Capture the cell that displays the provided text and extract its [x, y] central coordinate. 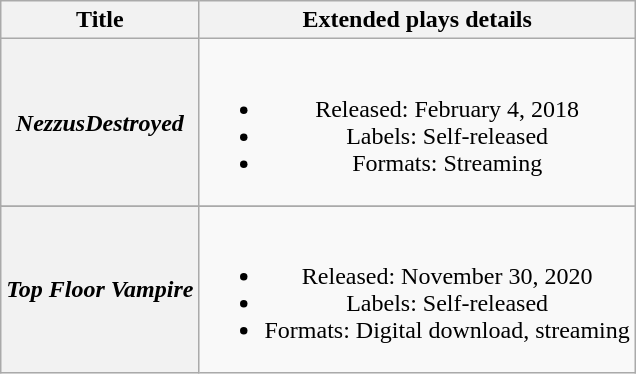
Top Floor Vampire [100, 290]
Released: February 4, 2018Labels: Self-releasedFormats: Streaming [417, 122]
Released: November 30, 2020Labels: Self-releasedFormats: Digital download, streaming [417, 290]
Title [100, 20]
Extended plays details [417, 20]
NezzusDestroyed [100, 122]
